Return the [x, y] coordinate for the center point of the cell that contains the specified text.  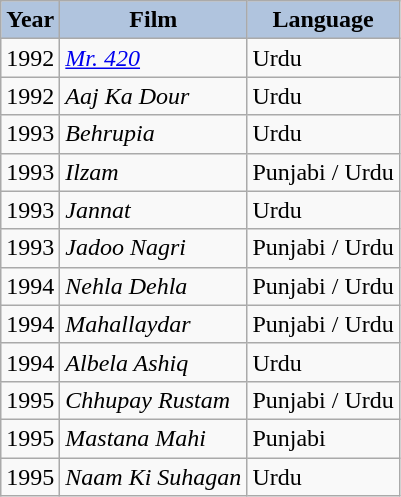
Behrupia [154, 134]
Aaj Ka Dour [154, 96]
Nehla Dehla [154, 286]
Naam Ki Suhagan [154, 477]
Mahallaydar [154, 324]
Mastana Mahi [154, 438]
Jannat [154, 210]
Ilzam [154, 172]
Punjabi [323, 438]
Language [323, 20]
Jadoo Nagri [154, 248]
Chhupay Rustam [154, 400]
Film [154, 20]
Mr. 420 [154, 58]
Year [30, 20]
Albela Ashiq [154, 362]
